Extract the (X, Y) coordinate from the center of the cell holding the provided text.  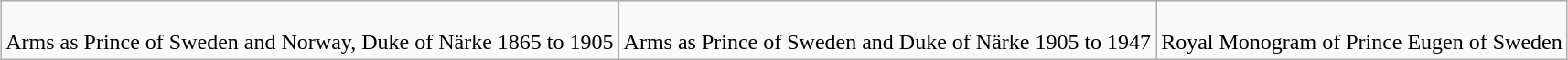
Royal Monogram of Prince Eugen of Sweden (1362, 31)
Arms as Prince of Sweden and Norway, Duke of Närke 1865 to 1905 (309, 31)
Arms as Prince of Sweden and Duke of Närke 1905 to 1947 (887, 31)
